From the cell containing the given text, extract its center point as [X, Y] coordinate. 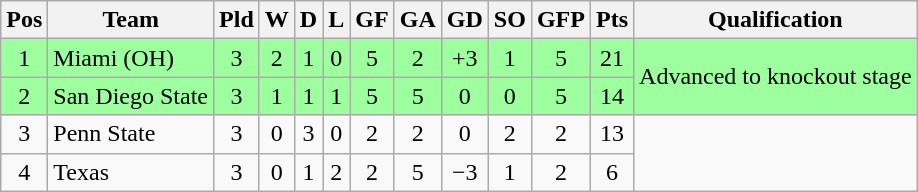
L [336, 20]
Qualification [776, 20]
Advanced to knockout stage [776, 77]
+3 [464, 58]
13 [612, 134]
GF [372, 20]
Pld [237, 20]
GD [464, 20]
14 [612, 96]
San Diego State [131, 96]
6 [612, 172]
4 [24, 172]
W [276, 20]
D [308, 20]
GA [418, 20]
21 [612, 58]
GFP [560, 20]
Penn State [131, 134]
Miami (OH) [131, 58]
SO [510, 20]
Texas [131, 172]
Pts [612, 20]
Team [131, 20]
−3 [464, 172]
Pos [24, 20]
